Provide the [X, Y] coordinate of the cell's center where the given text is located.  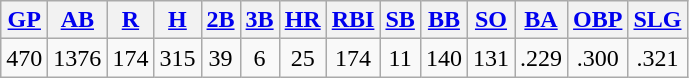
GP [24, 20]
.321 [658, 58]
H [178, 20]
140 [444, 58]
OBP [598, 20]
25 [302, 58]
39 [220, 58]
HR [302, 20]
RBI [353, 20]
SLG [658, 20]
SO [490, 20]
3B [260, 20]
.229 [540, 58]
6 [260, 58]
.300 [598, 58]
BA [540, 20]
1376 [78, 58]
131 [490, 58]
SB [400, 20]
R [130, 20]
315 [178, 58]
11 [400, 58]
2B [220, 20]
AB [78, 20]
470 [24, 58]
BB [444, 20]
